Search for the cell housing the specified text and yield its (X, Y) center coordinate. 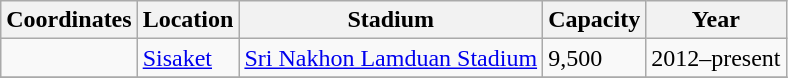
Coordinates (69, 20)
Stadium (391, 20)
Capacity (594, 20)
Sisaket (188, 58)
2012–present (716, 58)
Sri Nakhon Lamduan Stadium (391, 58)
Year (716, 20)
9,500 (594, 58)
Location (188, 20)
